Scan for the cell matching the given text and deliver its (x, y) coordinate at center. 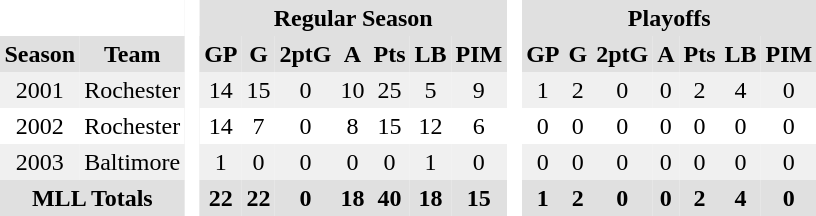
7 (258, 126)
10 (352, 90)
Baltimore (132, 162)
12 (430, 126)
Season (40, 54)
5 (430, 90)
2001 (40, 90)
2003 (40, 162)
MLL Totals (92, 198)
9 (479, 90)
PIM (479, 54)
8 (352, 126)
Team (132, 54)
2002 (40, 126)
25 (390, 90)
6 (479, 126)
40 (390, 198)
Regular Season (354, 18)
